Identify which cell holds the provided text, then report its (X, Y) central coordinate. 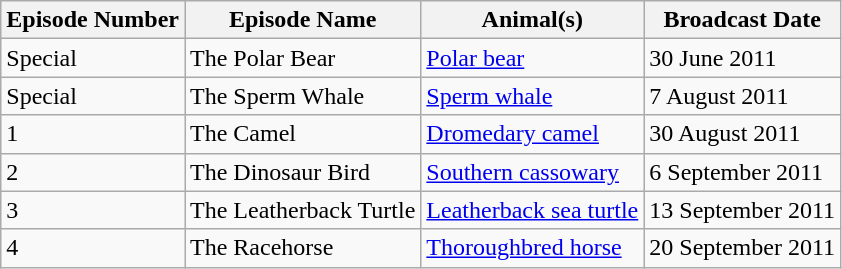
30 June 2011 (742, 58)
6 September 2011 (742, 172)
1 (93, 134)
Animal(s) (532, 20)
The Dinosaur Bird (302, 172)
Episode Name (302, 20)
4 (93, 248)
Southern cassowary (532, 172)
The Racehorse (302, 248)
Thoroughbred horse (532, 248)
2 (93, 172)
The Leatherback Turtle (302, 210)
7 August 2011 (742, 96)
Sperm whale (532, 96)
20 September 2011 (742, 248)
Episode Number (93, 20)
The Sperm Whale (302, 96)
13 September 2011 (742, 210)
Broadcast Date (742, 20)
3 (93, 210)
Polar bear (532, 58)
The Polar Bear (302, 58)
The Camel (302, 134)
30 August 2011 (742, 134)
Dromedary camel (532, 134)
Leatherback sea turtle (532, 210)
